Provide the (x, y) coordinate of the cell's center where the given text is located.  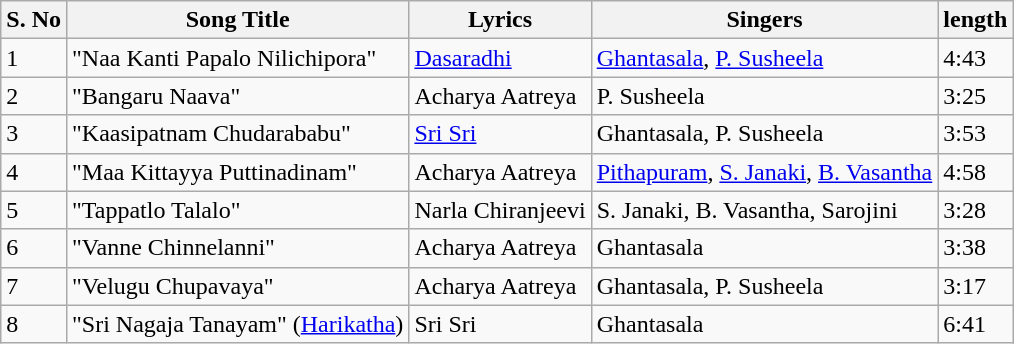
Singers (764, 20)
3:38 (976, 248)
Lyrics (500, 20)
3:53 (976, 134)
3:17 (976, 286)
length (976, 20)
"Velugu Chupavaya" (237, 286)
5 (34, 210)
2 (34, 96)
4:58 (976, 172)
4 (34, 172)
"Maa Kittayya Puttinadinam" (237, 172)
"Naa Kanti Papalo Nilichipora" (237, 58)
3:28 (976, 210)
1 (34, 58)
"Vanne Chinnelanni" (237, 248)
Narla Chiranjeevi (500, 210)
6:41 (976, 324)
Pithapuram, S. Janaki, B. Vasantha (764, 172)
8 (34, 324)
Song Title (237, 20)
"Bangaru Naava" (237, 96)
"Tappatlo Talalo" (237, 210)
S. No (34, 20)
7 (34, 286)
3:25 (976, 96)
S. Janaki, B. Vasantha, Sarojini (764, 210)
3 (34, 134)
6 (34, 248)
Dasaradhi (500, 58)
"Kaasipatnam Chudarababu" (237, 134)
4:43 (976, 58)
P. Susheela (764, 96)
"Sri Nagaja Tanayam" (Harikatha) (237, 324)
